Scan for the cell matching the given text and deliver its (X, Y) coordinate at center. 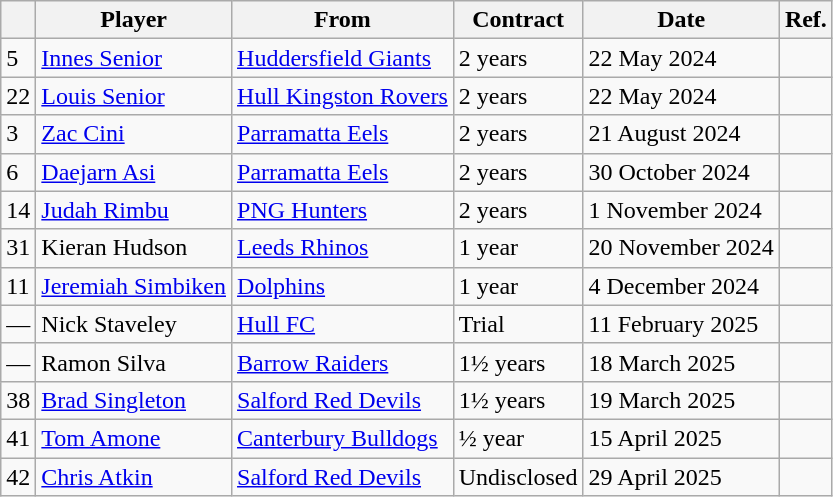
29 April 2025 (681, 477)
Jeremiah Simbiken (134, 286)
From (343, 20)
4 December 2024 (681, 286)
5 (18, 58)
6 (18, 172)
3 (18, 134)
15 April 2025 (681, 438)
Barrow Raiders (343, 362)
11 February 2025 (681, 324)
Undisclosed (518, 477)
38 (18, 400)
Date (681, 20)
Nick Staveley (134, 324)
Canterbury Bulldogs (343, 438)
30 October 2024 (681, 172)
Judah Rimbu (134, 210)
22 (18, 96)
19 March 2025 (681, 400)
Leeds Rhinos (343, 248)
Contract (518, 20)
41 (18, 438)
Daejarn Asi (134, 172)
14 (18, 210)
1 November 2024 (681, 210)
18 March 2025 (681, 362)
Ramon Silva (134, 362)
31 (18, 248)
Hull FC (343, 324)
½ year (518, 438)
21 August 2024 (681, 134)
Player (134, 20)
Tom Amone (134, 438)
Innes Senior (134, 58)
Brad Singleton (134, 400)
PNG Hunters (343, 210)
Ref. (806, 20)
11 (18, 286)
42 (18, 477)
Trial (518, 324)
Huddersfield Giants (343, 58)
Dolphins (343, 286)
Louis Senior (134, 96)
Chris Atkin (134, 477)
Kieran Hudson (134, 248)
20 November 2024 (681, 248)
Zac Cini (134, 134)
Hull Kingston Rovers (343, 96)
